Capture the cell that displays the provided text and extract its (x, y) central coordinate. 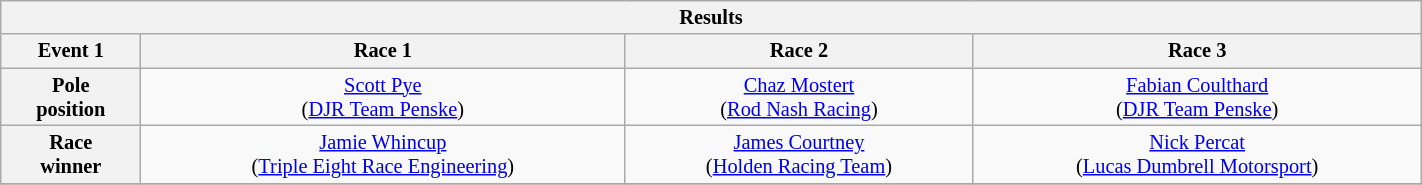
Race 2 (799, 51)
James Courtney(Holden Racing Team) (799, 154)
Scott Pye(DJR Team Penske) (383, 97)
Race 3 (1197, 51)
Event 1 (71, 51)
Chaz Mostert(Rod Nash Racing) (799, 97)
Poleposition (71, 97)
Racewinner (71, 154)
Race 1 (383, 51)
Results (711, 17)
Fabian Coulthard(DJR Team Penske) (1197, 97)
Jamie Whincup(Triple Eight Race Engineering) (383, 154)
Nick Percat(Lucas Dumbrell Motorsport) (1197, 154)
